Extract the [X, Y] coordinate from the center of the cell holding the provided text.  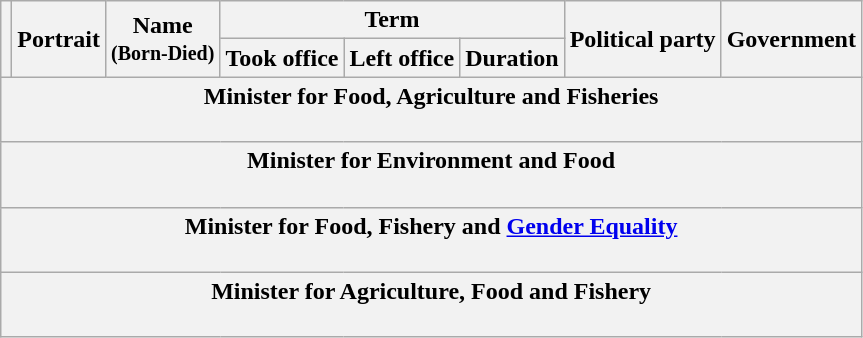
Minister for Food, Agriculture and Fisheries [432, 110]
Left office [402, 58]
Minister for Agriculture, Food and Fishery [432, 304]
Portrait [59, 39]
Took office [282, 58]
Duration [512, 58]
Minister for Environment and Food [432, 174]
Term [392, 20]
Minister for Food, Fishery and Gender Equality [432, 240]
Government [791, 39]
Name(Born-Died) [162, 39]
Political party [642, 39]
